Detect which cell encompasses the target text, then output its (x, y) center coordinate. 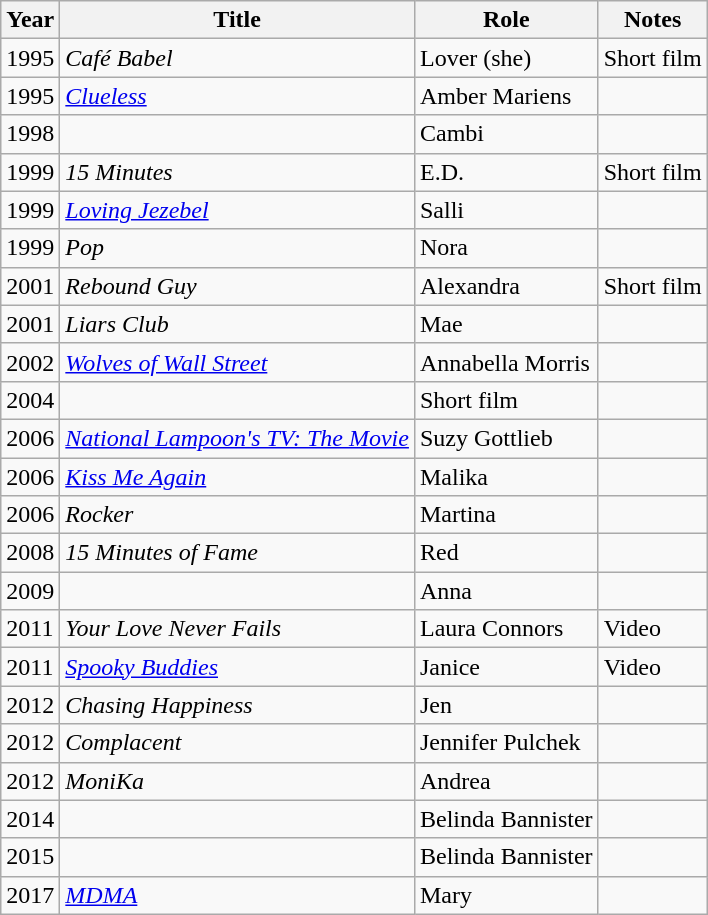
Alexandra (506, 286)
Martina (506, 515)
Annabella Morris (506, 362)
15 Minutes of Fame (238, 553)
Cambi (506, 134)
Spooky Buddies (238, 667)
Your Love Never Fails (238, 629)
MDMA (238, 895)
Kiss Me Again (238, 477)
2015 (30, 857)
Mae (506, 324)
Mary (506, 895)
National Lampoon's TV: The Movie (238, 438)
Clueless (238, 96)
Pop (238, 248)
Nora (506, 248)
Janice (506, 667)
Loving Jezebel (238, 210)
Malika (506, 477)
MoniKa (238, 781)
2014 (30, 819)
Salli (506, 210)
2004 (30, 400)
Red (506, 553)
Year (30, 20)
Wolves of Wall Street (238, 362)
2009 (30, 591)
Amber Mariens (506, 96)
Complacent (238, 743)
Rocker (238, 515)
2002 (30, 362)
Liars Club (238, 324)
15 Minutes (238, 172)
Anna (506, 591)
1998 (30, 134)
E.D. (506, 172)
Café Babel (238, 58)
Andrea (506, 781)
Title (238, 20)
Chasing Happiness (238, 705)
Role (506, 20)
2008 (30, 553)
2017 (30, 895)
Rebound Guy (238, 286)
Lover (she) (506, 58)
Jen (506, 705)
Laura Connors (506, 629)
Notes (652, 20)
Jennifer Pulchek (506, 743)
Suzy Gottlieb (506, 438)
